Pinpoint the cell where the given text exists, returning its [x, y] midpoint coordinate. 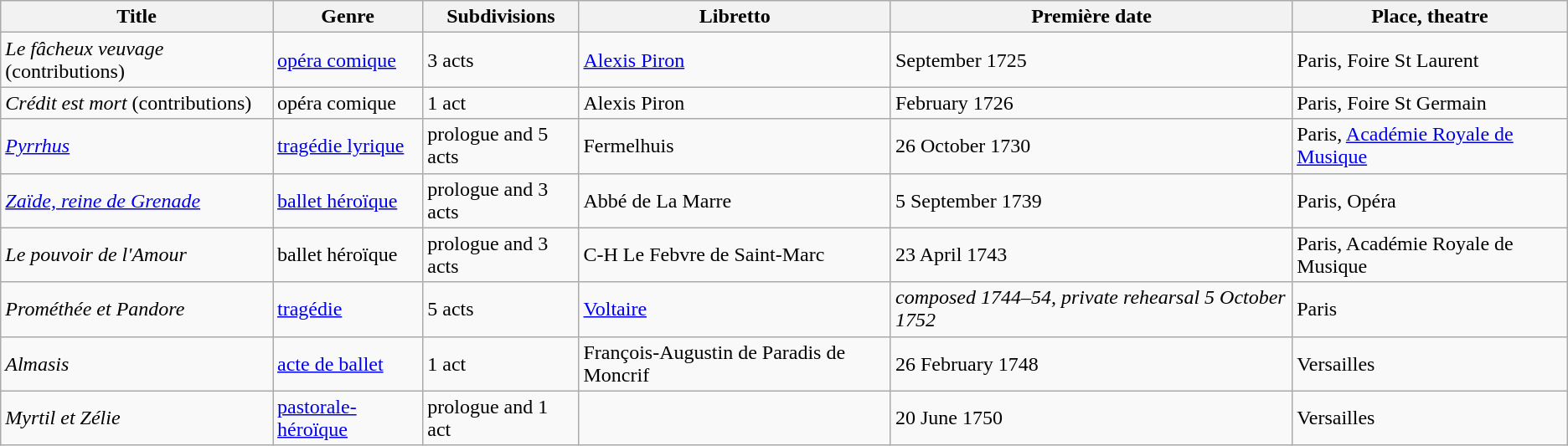
Myrtil et Zélie [137, 418]
Abbé de La Marre [735, 201]
Paris, Foire St Germain [1431, 103]
23 April 1743 [1091, 254]
Genre [348, 17]
pastorale-héroïque [348, 418]
Première date [1091, 17]
5 acts [501, 310]
C-H Le Febvre de Saint-Marc [735, 254]
Pyrrhus [137, 146]
composed 1744–54, private rehearsal 5 October 1752 [1091, 310]
Sub­divisions [501, 17]
20 June 1750 [1091, 418]
Paris, Foire St Laurent [1431, 60]
Crédit est mort (contributions) [137, 103]
Prométhée et Pandore [137, 310]
26 October 1730 [1091, 146]
Libretto [735, 17]
Voltaire [735, 310]
3 acts [501, 60]
5 September 1739 [1091, 201]
Le pouvoir de l'Amour [137, 254]
Le fâcheux veuvage (contributions) [137, 60]
Paris, Opéra [1431, 201]
tragédie lyrique [348, 146]
26 February 1748 [1091, 363]
prologue and 1 act [501, 418]
prologue and 5 acts [501, 146]
Place, theatre [1431, 17]
tragédie [348, 310]
Paris [1431, 310]
Fermelhuis [735, 146]
September 1725 [1091, 60]
François-Augustin de Paradis de Moncrif [735, 363]
acte de ballet [348, 363]
Almasis [137, 363]
Zaïde, reine de Grenade [137, 201]
February 1726 [1091, 103]
Title [137, 17]
